Detect which cell encompasses the target text, then output its (X, Y) center coordinate. 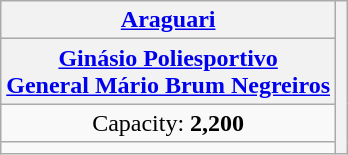
Ginásio PoliesportivoGeneral Mário Brum Negreiros (168, 72)
Capacity: 2,200 (168, 123)
Araguari (168, 20)
